Return the (x, y) coordinate for the center point of the cell that contains the specified text.  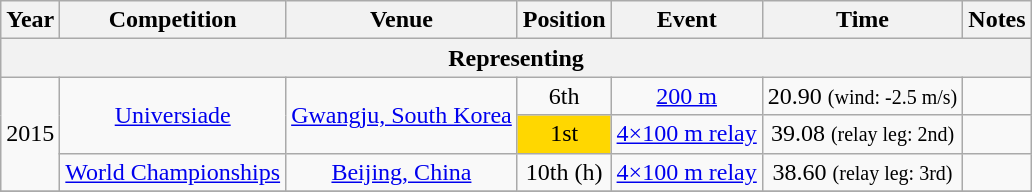
Year (30, 20)
Time (862, 20)
Position (564, 20)
Beijing, China (402, 172)
20.90 (wind: -2.5 m/s) (862, 96)
Gwangju, South Korea (402, 115)
Venue (402, 20)
38.60 (relay leg: 3rd) (862, 172)
Notes (997, 20)
39.08 (relay leg: 2nd) (862, 134)
Competition (173, 20)
Event (686, 20)
Universiade (173, 115)
6th (564, 96)
Representing (516, 58)
1st (564, 134)
10th (h) (564, 172)
2015 (30, 134)
World Championships (173, 172)
200 m (686, 96)
